Locate the cell with the specified text and output its [X, Y] center coordinate. 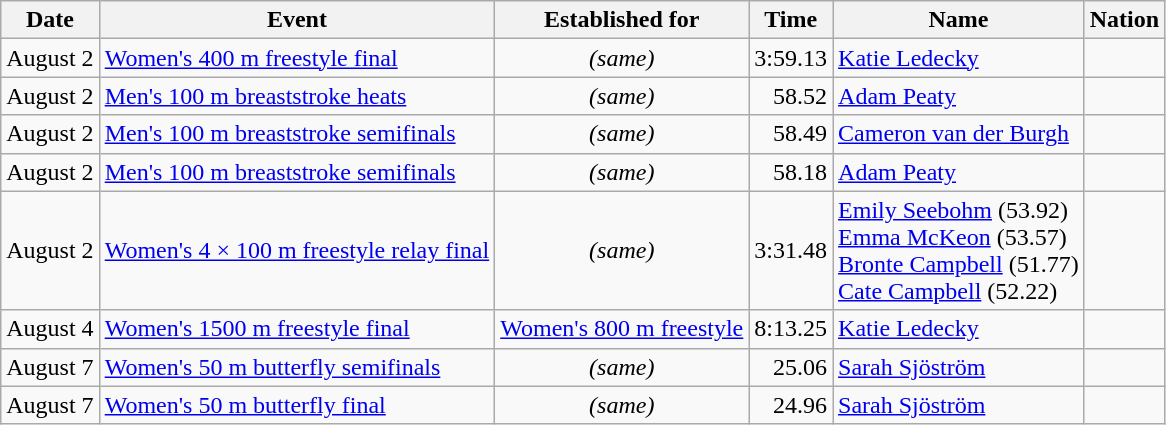
Women's 400 m freestyle final [297, 58]
Nation [1124, 20]
Established for [622, 20]
24.96 [791, 405]
58.52 [791, 96]
3:59.13 [791, 58]
Emily Seebohm (53.92)Emma McKeon (53.57)Bronte Campbell (51.77)Cate Campbell (52.22) [959, 250]
Cameron van der Burgh [959, 134]
Women's 50 m butterfly semifinals [297, 367]
August 4 [50, 329]
Women's 1500 m freestyle final [297, 329]
Name [959, 20]
25.06 [791, 367]
58.49 [791, 134]
8:13.25 [791, 329]
Time [791, 20]
Date [50, 20]
3:31.48 [791, 250]
Women's 50 m butterfly final [297, 405]
58.18 [791, 172]
Women's 800 m freestyle [622, 329]
Men's 100 m breaststroke heats [297, 96]
Women's 4 × 100 m freestyle relay final [297, 250]
Event [297, 20]
